From the cell containing the given text, extract its center point as (x, y) coordinate. 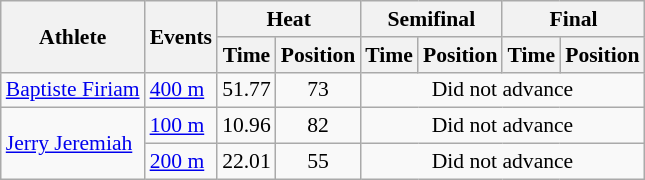
Final (573, 19)
100 m (181, 126)
Athlete (73, 36)
10.96 (246, 126)
400 m (181, 90)
Heat (288, 19)
Events (181, 36)
Baptiste Firiam (73, 90)
22.01 (246, 162)
200 m (181, 162)
51.77 (246, 90)
Jerry Jeremiah (73, 144)
Semifinal (431, 19)
82 (318, 126)
73 (318, 90)
55 (318, 162)
